Extract the [X, Y] coordinate from the center of the cell holding the provided text.  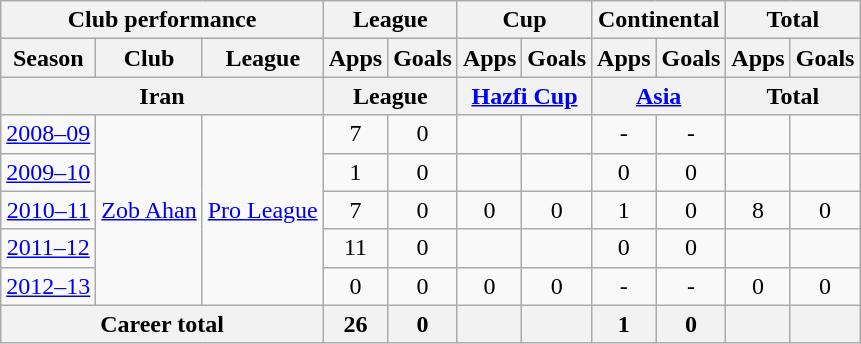
Pro League [262, 210]
Club [149, 58]
8 [758, 210]
2012–13 [48, 286]
11 [355, 248]
Asia [659, 96]
Cup [524, 20]
2011–12 [48, 248]
Zob Ahan [149, 210]
Iran [162, 96]
2008–09 [48, 134]
Career total [162, 324]
Club performance [162, 20]
Season [48, 58]
2009–10 [48, 172]
26 [355, 324]
Hazfi Cup [524, 96]
Continental [659, 20]
2010–11 [48, 210]
